Output the [x, y] coordinate of the center of the cell containing the given text.  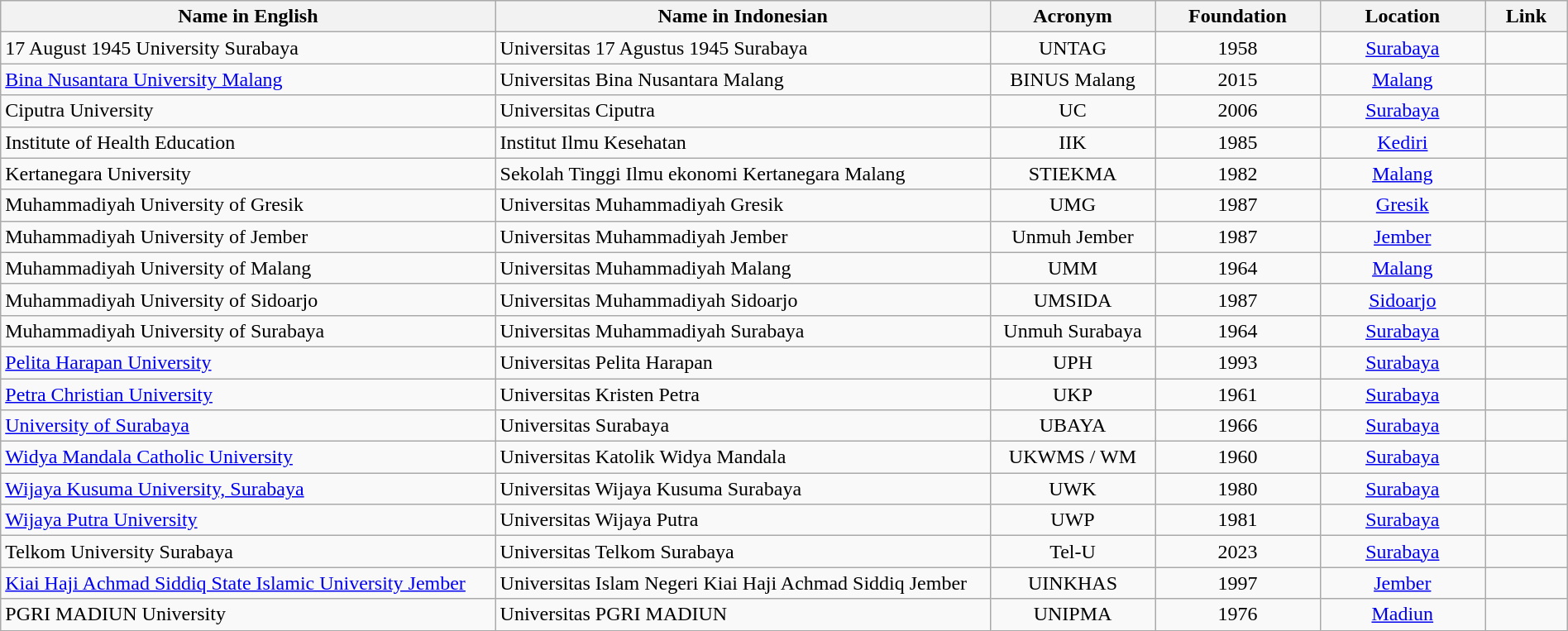
2006 [1237, 111]
UINKHAS [1072, 583]
Universitas 17 Agustus 1945 Surabaya [743, 48]
Wijaya Putra University [248, 520]
Sidoarjo [1403, 299]
Unmuh Jember [1072, 237]
Sekolah Tinggi Ilmu ekonomi Kertanegara Malang [743, 174]
Wijaya Kusuma University, Surabaya [248, 489]
Institut Ilmu Kesehatan [743, 142]
Universitas Bina Nusantara Malang [743, 79]
Universitas Muhammadiyah Gresik [743, 205]
1961 [1237, 394]
Acronym [1072, 17]
1976 [1237, 614]
Kiai Haji Achmad Siddiq State Islamic University Jember [248, 583]
Name in English [248, 17]
UC [1072, 111]
Muhammadiyah University of Sidoarjo [248, 299]
Muhammadiyah University of Jember [248, 237]
BINUS Malang [1072, 79]
Universitas Wijaya Kusuma Surabaya [743, 489]
UNTAG [1072, 48]
2015 [1237, 79]
Universitas Muhammadiyah Malang [743, 268]
Universitas Muhammadiyah Jember [743, 237]
Pelita Harapan University [248, 362]
2023 [1237, 552]
UKWMS / WM [1072, 457]
Universitas Wijaya Putra [743, 520]
UWK [1072, 489]
Universitas Telkom Surabaya [743, 552]
UMSIDA [1072, 299]
1993 [1237, 362]
1981 [1237, 520]
1982 [1237, 174]
Universitas Islam Negeri Kiai Haji Achmad Siddiq Jember [743, 583]
1980 [1237, 489]
1997 [1237, 583]
17 August 1945 University Surabaya [248, 48]
UKP [1072, 394]
Muhammadiyah University of Surabaya [248, 331]
Kediri [1403, 142]
Link [1527, 17]
Name in Indonesian [743, 17]
Petra Christian University [248, 394]
Kertanegara University [248, 174]
Unmuh Surabaya [1072, 331]
Universitas Katolik Widya Mandala [743, 457]
UMM [1072, 268]
Telkom University Surabaya [248, 552]
IIK [1072, 142]
Universitas Ciputra [743, 111]
Gresik [1403, 205]
Muhammadiyah University of Gresik [248, 205]
UWP [1072, 520]
1960 [1237, 457]
Universitas Muhammadiyah Sidoarjo [743, 299]
STIEKMA [1072, 174]
UPH [1072, 362]
Universitas Surabaya [743, 426]
University of Surabaya [248, 426]
1985 [1237, 142]
PGRI MADIUN University [248, 614]
Universitas Kristen Petra [743, 394]
Institute of Health Education [248, 142]
1958 [1237, 48]
Universitas PGRI MADIUN [743, 614]
1966 [1237, 426]
Muhammadiyah University of Malang [248, 268]
Madiun [1403, 614]
Location [1403, 17]
Widya Mandala Catholic University [248, 457]
UNIPMA [1072, 614]
Bina Nusantara University Malang [248, 79]
Universitas Pelita Harapan [743, 362]
Universitas Muhammadiyah Surabaya [743, 331]
UMG [1072, 205]
Foundation [1237, 17]
UBAYA [1072, 426]
Tel-U [1072, 552]
Ciputra University [248, 111]
